Output the (x, y) coordinate of the center of the cell containing the given text.  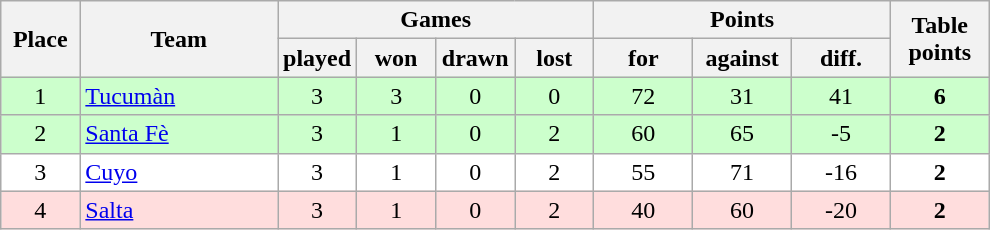
lost (554, 58)
Tablepoints (940, 39)
6 (940, 96)
Tucumàn (179, 96)
Points (742, 20)
-20 (842, 210)
Team (179, 39)
Place (40, 39)
41 (842, 96)
for (644, 58)
played (318, 58)
won (396, 58)
Santa Fè (179, 134)
31 (742, 96)
72 (644, 96)
drawn (476, 58)
against (742, 58)
-5 (842, 134)
Cuyo (179, 172)
Games (436, 20)
diff. (842, 58)
55 (644, 172)
71 (742, 172)
40 (644, 210)
65 (742, 134)
Salta (179, 210)
-16 (842, 172)
4 (40, 210)
